Output the [X, Y] coordinate of the center of the cell containing the given text.  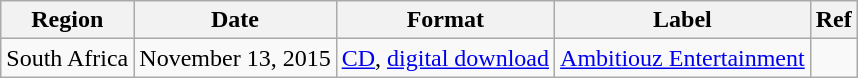
Date [235, 20]
Ref [834, 20]
Label [683, 20]
Region [68, 20]
CD, digital download [445, 58]
South Africa [68, 58]
Format [445, 20]
November 13, 2015 [235, 58]
Ambitiouz Entertainment [683, 58]
